Return the [x, y] coordinate for the center point of the cell that contains the specified text.  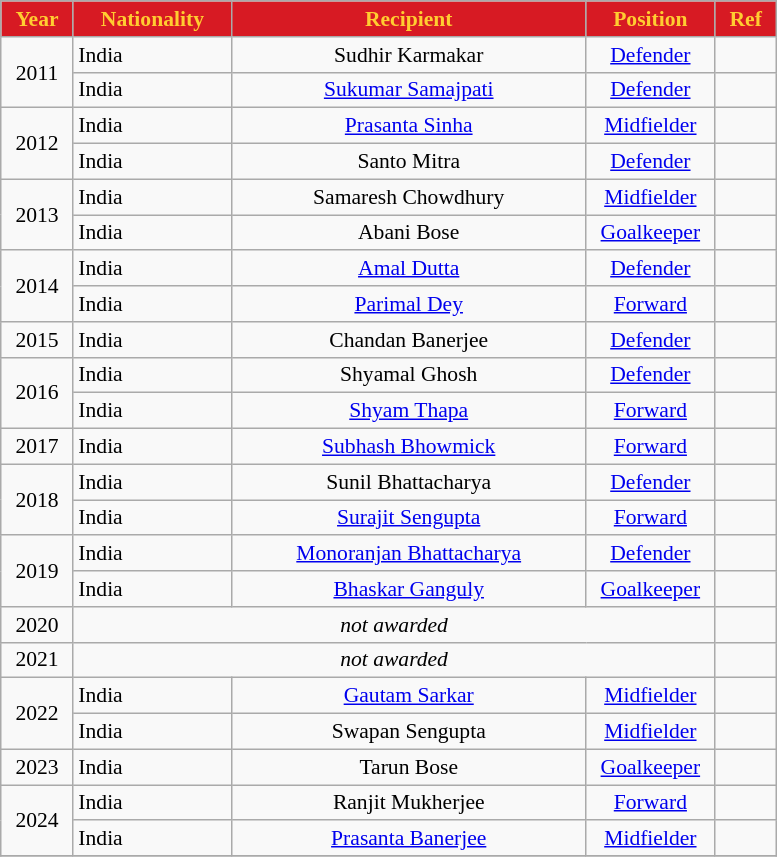
2019 [38, 572]
Surajit Sengupta [408, 518]
2022 [38, 714]
Recipient [408, 19]
2012 [38, 144]
Bhaskar Ganguly [408, 589]
Shyam Thapa [408, 411]
Sunil Bhattacharya [408, 482]
2013 [38, 214]
Position [650, 19]
2011 [38, 72]
Samaresh Chowdhury [408, 197]
2015 [38, 340]
Monoranjan Bhattacharya [408, 554]
Tarun Bose [408, 767]
Prasanta Sinha [408, 126]
Year [38, 19]
Gautam Sarkar [408, 696]
Santo Mitra [408, 162]
Abani Bose [408, 233]
Ranjit Mukherjee [408, 803]
2020 [38, 625]
Swapan Sengupta [408, 732]
Chandan Banerjee [408, 340]
2024 [38, 820]
Ref [746, 19]
2021 [38, 660]
2014 [38, 286]
Sukumar Samajpati [408, 90]
Sudhir Karmakar [408, 55]
Subhash Bhowmick [408, 447]
Nationality [152, 19]
2018 [38, 500]
2016 [38, 392]
2023 [38, 767]
Prasanta Banerjee [408, 839]
2017 [38, 447]
Shyamal Ghosh [408, 375]
Amal Dutta [408, 269]
Parimal Dey [408, 304]
